Identify which cell holds the provided text, then report its (X, Y) central coordinate. 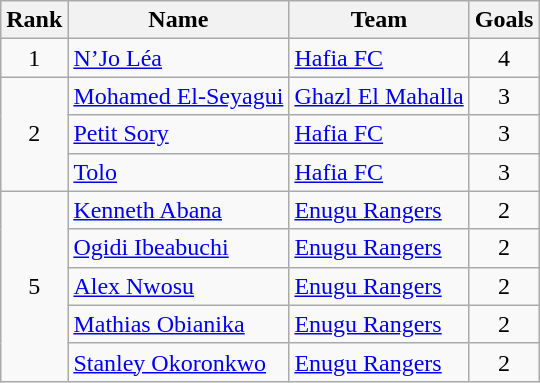
Goals (504, 20)
5 (34, 286)
Kenneth Abana (178, 210)
Mathias Obianika (178, 324)
Alex Nwosu (178, 286)
4 (504, 58)
Ghazl El Mahalla (379, 96)
N’Jo Léa (178, 58)
Stanley Okoronkwo (178, 362)
Ogidi Ibeabuchi (178, 248)
Tolo (178, 172)
1 (34, 58)
Name (178, 20)
Rank (34, 20)
Team (379, 20)
Mohamed El-Seyagui (178, 96)
Petit Sory (178, 134)
